Locate the cell with the specified text and output its (X, Y) center coordinate. 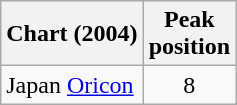
8 (189, 85)
Peakposition (189, 34)
Chart (2004) (72, 34)
Japan Oricon (72, 85)
